Detect which cell encompasses the target text, then output its (X, Y) center coordinate. 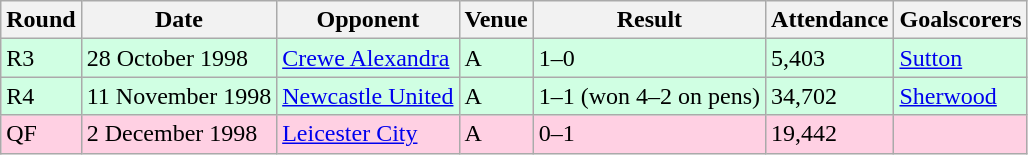
5,403 (830, 58)
34,702 (830, 96)
1–1 (won 4–2 on pens) (649, 96)
Attendance (830, 20)
Result (649, 20)
19,442 (830, 134)
R4 (41, 96)
Venue (496, 20)
Goalscorers (960, 20)
Newcastle United (368, 96)
11 November 1998 (178, 96)
1–0 (649, 58)
0–1 (649, 134)
Sutton (960, 58)
2 December 1998 (178, 134)
28 October 1998 (178, 58)
R3 (41, 58)
Date (178, 20)
Round (41, 20)
Opponent (368, 20)
QF (41, 134)
Leicester City (368, 134)
Crewe Alexandra (368, 58)
Sherwood (960, 96)
